Identify which cell holds the provided text, then report its [X, Y] central coordinate. 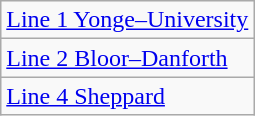
Line 4 Sheppard [128, 96]
Line 2 Bloor–Danforth [128, 58]
Line 1 Yonge–University [128, 20]
